Capture the cell that displays the provided text and extract its (x, y) central coordinate. 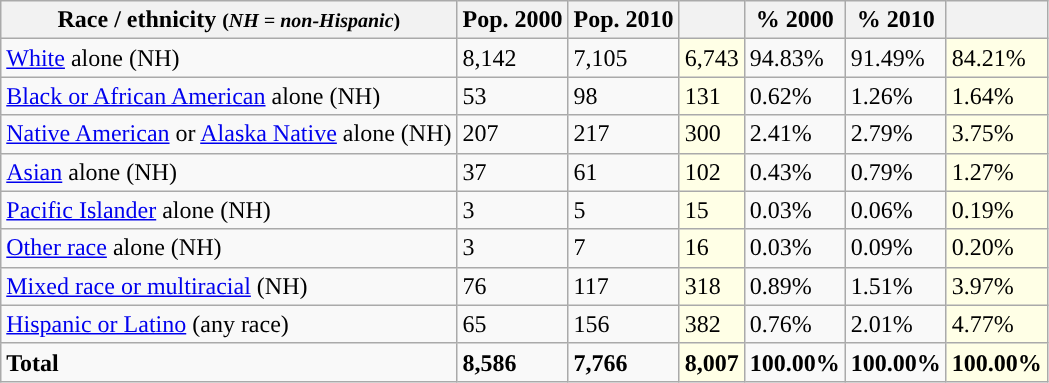
Total (229, 362)
Pop. 2010 (624, 20)
16 (712, 248)
0.76% (794, 324)
2.41% (794, 134)
4.77% (996, 324)
98 (624, 96)
Race / ethnicity (NH = non-Hispanic) (229, 20)
% 2000 (794, 20)
318 (712, 286)
15 (712, 210)
300 (712, 134)
1.26% (896, 96)
0.79% (896, 172)
Asian alone (NH) (229, 172)
102 (712, 172)
Pop. 2000 (512, 20)
91.49% (896, 58)
65 (512, 324)
0.43% (794, 172)
84.21% (996, 58)
2.01% (896, 324)
156 (624, 324)
1.27% (996, 172)
117 (624, 286)
Mixed race or multiracial (NH) (229, 286)
2.79% (896, 134)
8,007 (712, 362)
0.89% (794, 286)
94.83% (794, 58)
0.19% (996, 210)
7 (624, 248)
61 (624, 172)
% 2010 (896, 20)
3.75% (996, 134)
53 (512, 96)
0.20% (996, 248)
7,766 (624, 362)
Pacific Islander alone (NH) (229, 210)
131 (712, 96)
0.62% (794, 96)
Hispanic or Latino (any race) (229, 324)
Black or African American alone (NH) (229, 96)
382 (712, 324)
0.06% (896, 210)
0.09% (896, 248)
8,586 (512, 362)
1.64% (996, 96)
37 (512, 172)
1.51% (896, 286)
Native American or Alaska Native alone (NH) (229, 134)
3.97% (996, 286)
76 (512, 286)
8,142 (512, 58)
7,105 (624, 58)
207 (512, 134)
6,743 (712, 58)
217 (624, 134)
Other race alone (NH) (229, 248)
White alone (NH) (229, 58)
5 (624, 210)
